Output the [X, Y] coordinate of the center of the cell containing the given text.  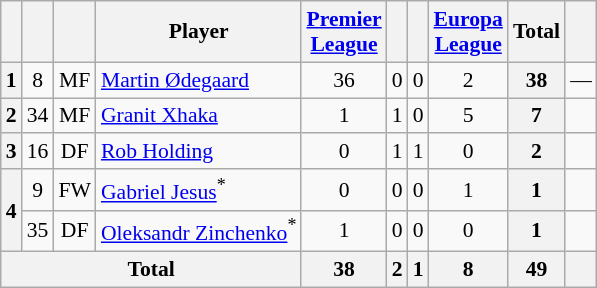
3 [12, 152]
— [581, 80]
34 [38, 116]
Player [199, 32]
FW [74, 190]
Martin Ødegaard [199, 80]
49 [536, 270]
EuropaLeague [468, 32]
35 [38, 230]
5 [468, 116]
Oleksandr Zinchenko* [199, 230]
Rob Holding [199, 152]
36 [344, 80]
4 [12, 210]
Gabriel Jesus* [199, 190]
PremierLeague [344, 32]
7 [536, 116]
9 [38, 190]
16 [38, 152]
Granit Xhaka [199, 116]
